Pinpoint the cell where the given text exists, returning its [x, y] midpoint coordinate. 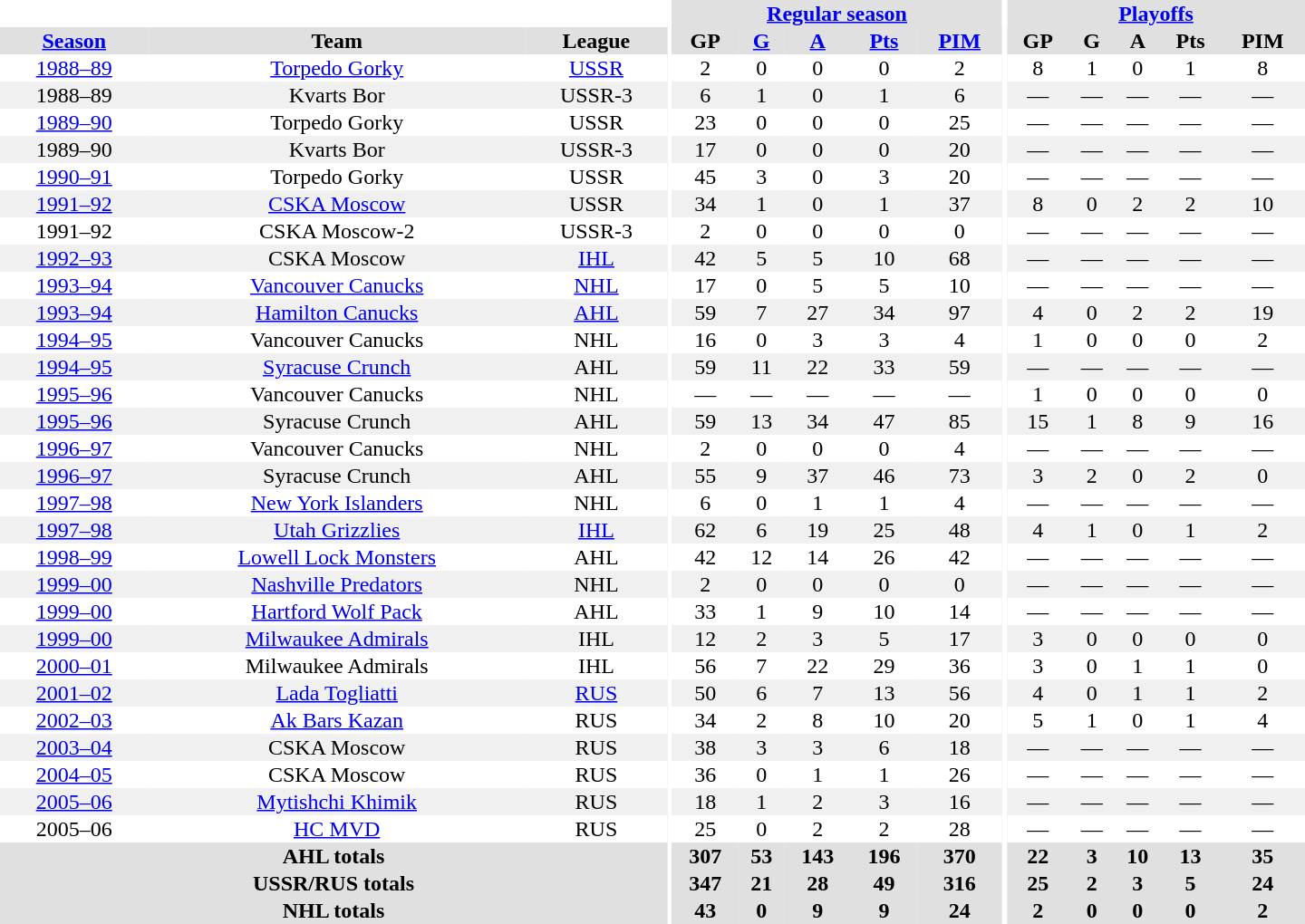
League [596, 41]
Mytishchi Khimik [336, 802]
Season [74, 41]
143 [817, 856]
50 [705, 693]
Regular season [837, 14]
53 [761, 856]
Utah Grizzlies [336, 530]
2000–01 [74, 666]
38 [705, 747]
27 [817, 313]
307 [705, 856]
48 [959, 530]
316 [959, 883]
HC MVD [336, 829]
Lowell Lock Monsters [336, 557]
196 [884, 856]
Hamilton Canucks [336, 313]
15 [1038, 421]
85 [959, 421]
11 [761, 367]
43 [705, 910]
Playoffs [1156, 14]
46 [884, 476]
62 [705, 530]
47 [884, 421]
AHL totals [333, 856]
Team [336, 41]
1990–91 [74, 177]
Ak Bars Kazan [336, 720]
2004–05 [74, 775]
29 [884, 666]
97 [959, 313]
Nashville Predators [336, 584]
370 [959, 856]
45 [705, 177]
1992–93 [74, 258]
New York Islanders [336, 503]
CSKA Moscow-2 [336, 231]
55 [705, 476]
68 [959, 258]
23 [705, 122]
49 [884, 883]
Lada Togliatti [336, 693]
21 [761, 883]
1998–99 [74, 557]
2003–04 [74, 747]
2001–02 [74, 693]
NHL totals [333, 910]
USSR/RUS totals [333, 883]
35 [1262, 856]
Hartford Wolf Pack [336, 611]
347 [705, 883]
2002–03 [74, 720]
73 [959, 476]
